Return [X, Y] of the center of cell containing provided text 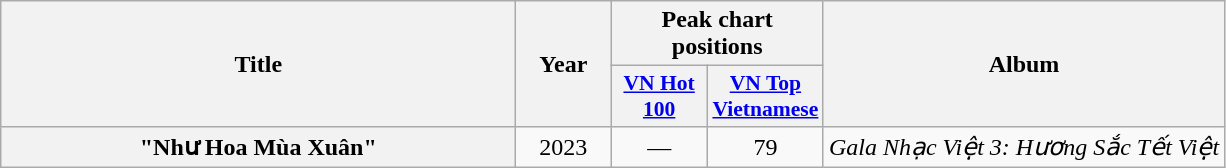
2023 [564, 147]
Album [1024, 64]
Title [258, 64]
VN Hot 100 [660, 96]
— [660, 147]
Year [564, 64]
"Như Hoa Mùa Xuân" [258, 147]
Gala Nhạc Việt 3: Hương Sắc Tết Việt [1024, 147]
Peak chart positions [718, 34]
79 [765, 147]
VN Top Vietnamese [765, 96]
